Capture the cell that displays the provided text and extract its (x, y) central coordinate. 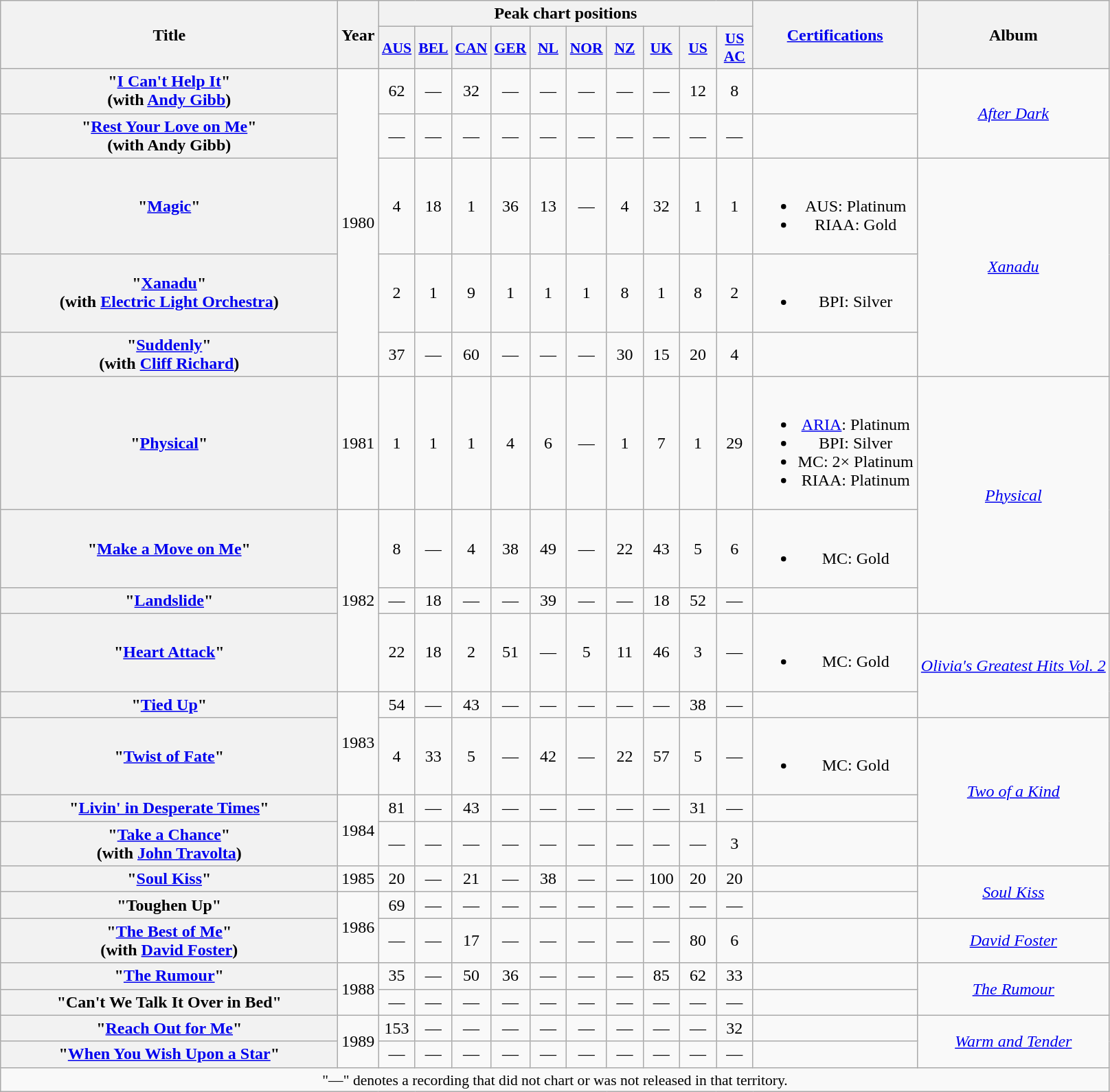
"The Best of Me"(with David Foster) (169, 941)
12 (698, 91)
30 (625, 354)
"Tied Up" (169, 704)
"Landslide" (169, 600)
69 (397, 905)
US (698, 48)
"Heart Attack" (169, 652)
ARIA: PlatinumBPI: SilverMC: 2× PlatinumRIAA: Platinum (835, 443)
153 (397, 1028)
"Xanadu"(with Electric Light Orchestra) (169, 293)
1980 (359, 223)
"Livin' in Desperate Times" (169, 808)
46 (661, 652)
GER (510, 48)
1989 (359, 1041)
1982 (359, 600)
9 (471, 293)
21 (471, 879)
42 (548, 757)
39 (548, 600)
57 (661, 757)
"Rest Your Love on Me"(with Andy Gibb) (169, 136)
13 (548, 206)
"Toughen Up" (169, 905)
"Take a Chance"(with John Travolta) (169, 843)
"Magic" (169, 206)
"Soul Kiss" (169, 879)
NOR (587, 48)
The Rumour (1013, 989)
1983 (359, 743)
1986 (359, 927)
11 (625, 652)
"Reach Out for Me" (169, 1028)
85 (661, 976)
"Twist of Fate" (169, 757)
1988 (359, 989)
1981 (359, 443)
"Suddenly"(with Cliff Richard) (169, 354)
AUS: PlatinumRIAA: Gold (835, 206)
"Make a Move on Me" (169, 548)
Year (359, 34)
"I Can't Help It"(with Andy Gibb) (169, 91)
UK (661, 48)
CAN (471, 48)
100 (661, 879)
"When You Wish Upon a Star" (169, 1054)
81 (397, 808)
"The Rumour" (169, 976)
35 (397, 976)
AUS (397, 48)
Album (1013, 34)
1985 (359, 879)
NL (548, 48)
Title (169, 34)
31 (698, 808)
Peak chart positions (566, 14)
BEL (433, 48)
Certifications (835, 34)
1984 (359, 831)
54 (397, 704)
"Can't We Talk It Over in Bed" (169, 1002)
BPI: Silver (835, 293)
USAC (735, 48)
52 (698, 600)
17 (471, 941)
51 (510, 652)
Two of a Kind (1013, 792)
29 (735, 443)
Olivia's Greatest Hits Vol. 2 (1013, 665)
David Foster (1013, 941)
15 (661, 354)
After Dark (1013, 113)
37 (397, 354)
NZ (625, 48)
Warm and Tender (1013, 1041)
50 (471, 976)
Physical (1013, 494)
Xanadu (1013, 267)
80 (698, 941)
60 (471, 354)
Soul Kiss (1013, 892)
49 (548, 548)
7 (661, 443)
"Physical" (169, 443)
"—" denotes a recording that did not chart or was not released in that territory. (555, 1080)
